Detect which cell encompasses the target text, then output its (x, y) center coordinate. 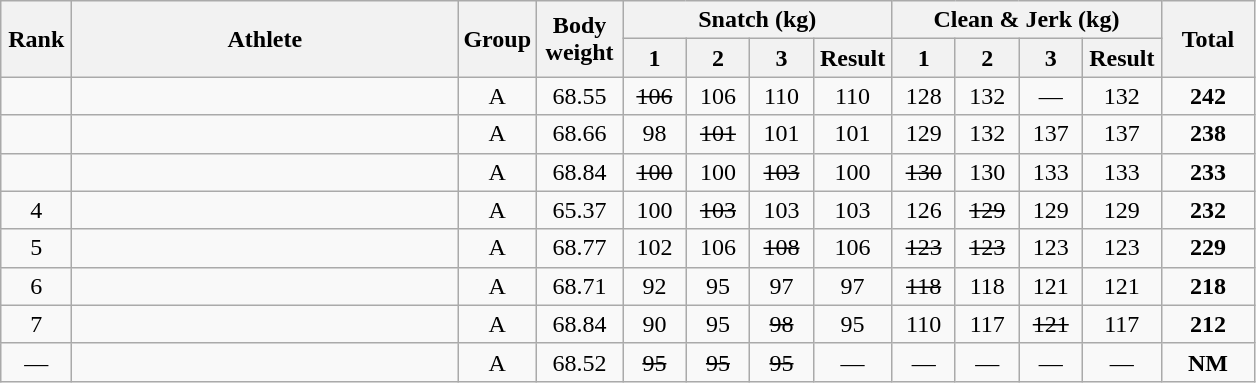
233 (1208, 172)
238 (1208, 134)
Group (498, 39)
7 (36, 324)
68.52 (580, 362)
218 (1208, 286)
Body weight (580, 39)
90 (655, 324)
108 (782, 248)
4 (36, 210)
68.71 (580, 286)
NM (1208, 362)
6 (36, 286)
126 (924, 210)
Clean & Jerk (kg) (1026, 20)
5 (36, 248)
92 (655, 286)
65.37 (580, 210)
Total (1208, 39)
242 (1208, 96)
Snatch (kg) (758, 20)
128 (924, 96)
232 (1208, 210)
229 (1208, 248)
102 (655, 248)
68.77 (580, 248)
68.66 (580, 134)
68.55 (580, 96)
Rank (36, 39)
Athlete (265, 39)
212 (1208, 324)
